For the text-containing cell, return its midpoint in [x, y] coordinate format. 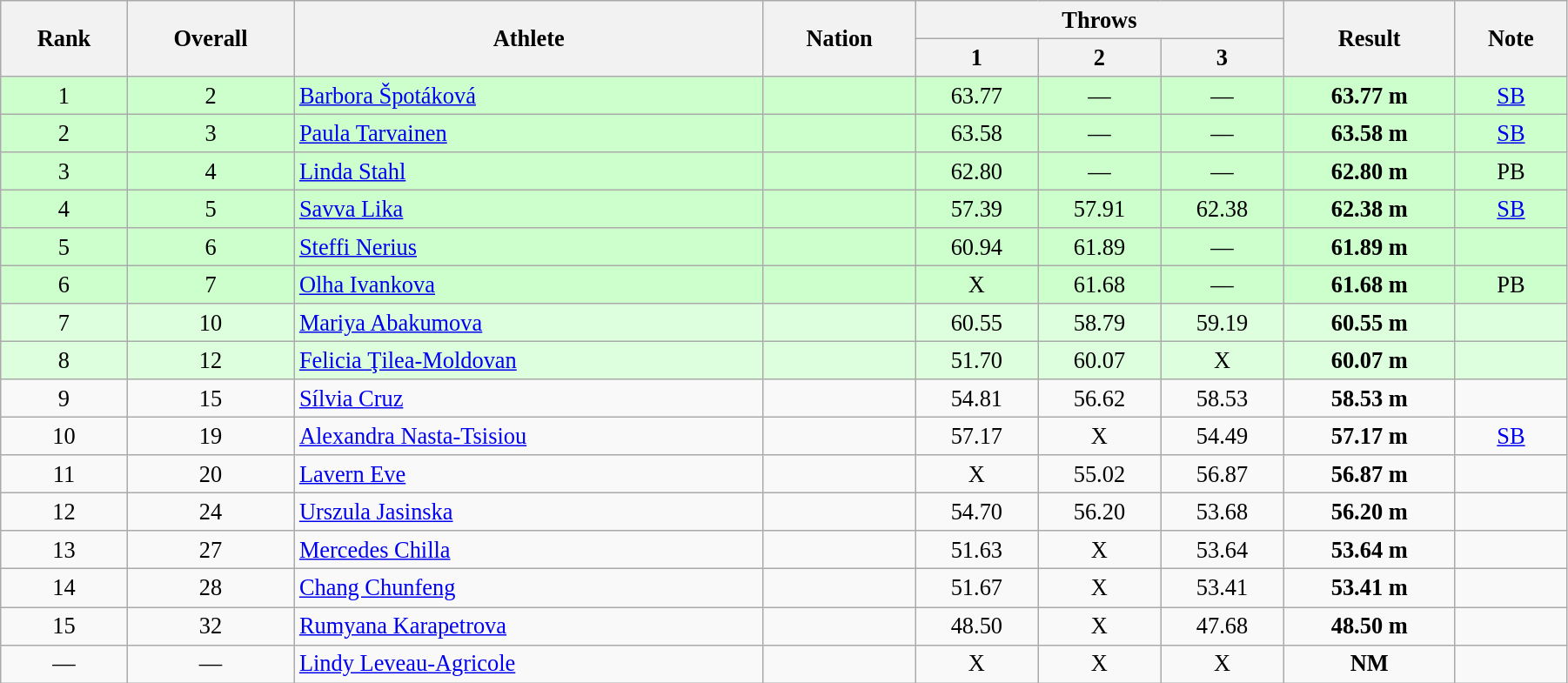
54.81 [976, 398]
13 [64, 550]
51.67 [976, 588]
62.80 m [1370, 171]
58.53 m [1370, 398]
60.07 [1100, 360]
60.07 m [1370, 360]
Athlete [529, 38]
Paula Tarvainen [529, 133]
NM [1370, 664]
61.89 m [1370, 247]
27 [211, 550]
56.62 [1100, 398]
63.77 [976, 95]
56.20 [1100, 512]
Linda Stahl [529, 171]
63.77 m [1370, 95]
47.68 [1222, 626]
Nation [839, 38]
60.55 m [1370, 323]
9 [64, 398]
Felicia Ţilea-Moldovan [529, 360]
Chang Chunfeng [529, 588]
53.64 [1222, 550]
Rumyana Karapetrova [529, 626]
Mariya Abakumova [529, 323]
24 [211, 512]
60.94 [976, 247]
Sílvia Cruz [529, 398]
Urszula Jasinska [529, 512]
60.55 [976, 323]
32 [211, 626]
59.19 [1222, 323]
56.20 m [1370, 512]
63.58 m [1370, 133]
53.41 [1222, 588]
62.38 m [1370, 209]
57.17 [976, 436]
53.68 [1222, 512]
19 [211, 436]
14 [64, 588]
Throws [1100, 19]
58.53 [1222, 398]
54.70 [976, 512]
8 [64, 360]
56.87 [1222, 474]
48.50 [976, 626]
Olha Ivankova [529, 285]
61.68 [1100, 285]
Note [1511, 38]
57.17 m [1370, 436]
20 [211, 474]
62.80 [976, 171]
56.87 m [1370, 474]
57.91 [1100, 209]
51.70 [976, 360]
57.39 [976, 209]
11 [64, 474]
28 [211, 588]
61.68 m [1370, 285]
Alexandra Nasta-Tsisiou [529, 436]
Rank [64, 38]
Steffi Nerius [529, 247]
53.64 m [1370, 550]
Mercedes Chilla [529, 550]
54.49 [1222, 436]
51.63 [976, 550]
62.38 [1222, 209]
Lindy Leveau-Agricole [529, 664]
Overall [211, 38]
53.41 m [1370, 588]
48.50 m [1370, 626]
55.02 [1100, 474]
Result [1370, 38]
Lavern Eve [529, 474]
61.89 [1100, 247]
Barbora Špotáková [529, 95]
Savva Lika [529, 209]
58.79 [1100, 323]
63.58 [976, 133]
